Scan for the cell matching the given text and deliver its (X, Y) coordinate at center. 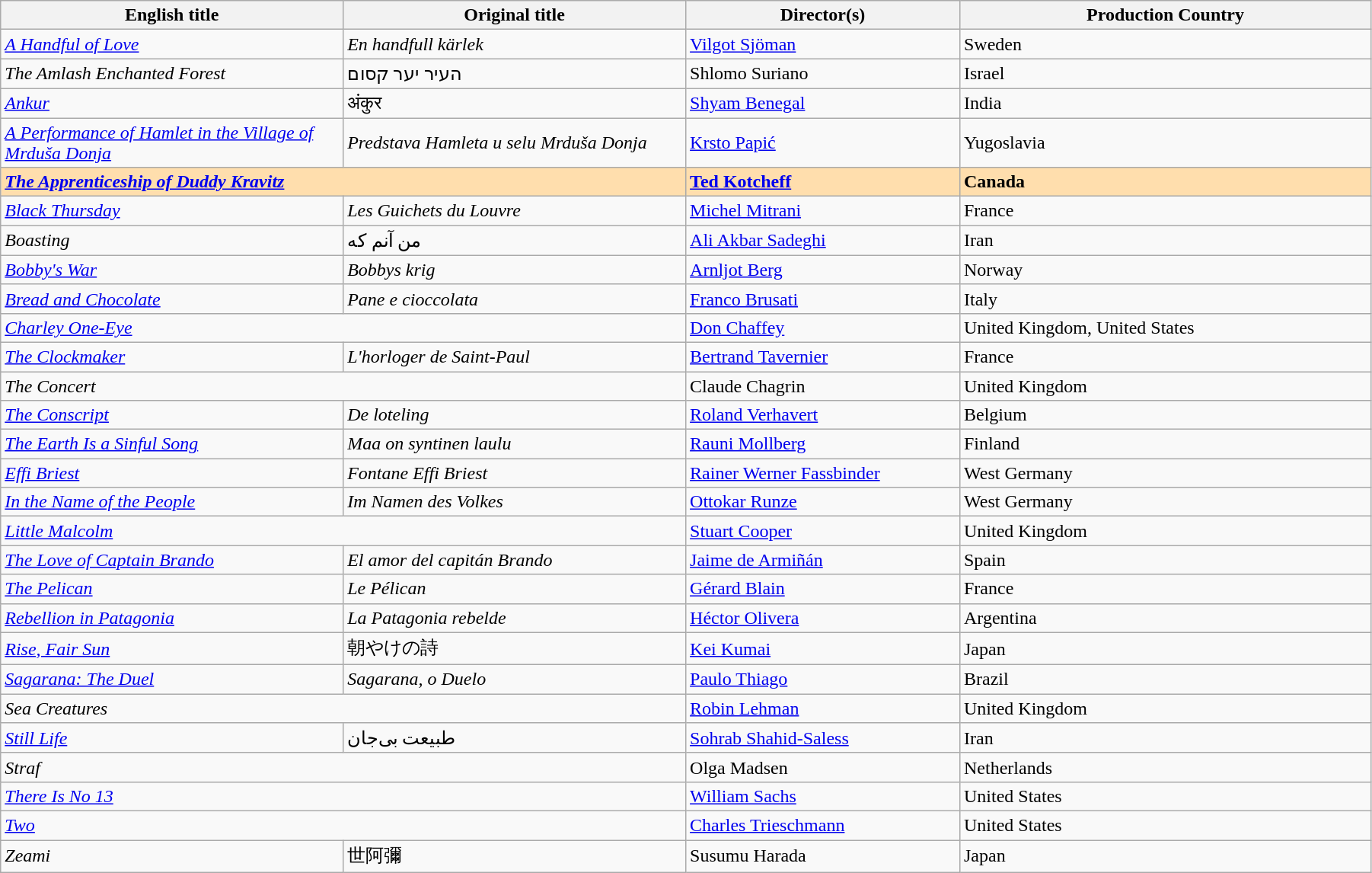
Original title (515, 15)
朝やけの詩 (515, 649)
Roland Verhavert (823, 415)
Sagarana, o Duelo (515, 680)
Ottokar Runze (823, 502)
Arnljot Berg (823, 270)
A Performance of Hamlet in the Village of Mrduša Donja (172, 142)
Sohrab Shahid-Saless (823, 738)
Israel (1165, 74)
Jaime de Armiñán (823, 560)
El amor del capitán Brando (515, 560)
अंकुर (515, 103)
Rauni Mollberg (823, 444)
Kei Kumai (823, 649)
Héctor Olivera (823, 618)
In the Name of the People (172, 502)
Charles Trieschmann (823, 825)
Ankur (172, 103)
The Earth Is a Sinful Song (172, 444)
A Handful of Love (172, 44)
United Kingdom, United States (1165, 328)
Straf (343, 767)
Zeami (172, 856)
Black Thursday (172, 211)
Pane e cioccolata (515, 299)
De loteling (515, 415)
Production Country (1165, 15)
Gérard Blain (823, 589)
Olga Madsen (823, 767)
Sagarana: The Duel (172, 680)
The Apprenticeship of Duddy Kravitz (343, 182)
Charley One-Eye (343, 328)
Bobby's War (172, 270)
Bertrand Tavernier (823, 357)
Canada (1165, 182)
The Love of Captain Brando (172, 560)
Ali Akbar Sadeghi (823, 241)
Franco Brusati (823, 299)
Krsto Papić (823, 142)
Susumu Harada (823, 856)
Bread and Chocolate (172, 299)
Belgium (1165, 415)
Yugoslavia (1165, 142)
Bobbys krig (515, 270)
Little Malcolm (343, 531)
Fontane Effi Briest (515, 473)
Les Guichets du Louvre (515, 211)
Im Namen des Volkes (515, 502)
Michel Mitrani (823, 211)
Predstava Hamleta u selu Mrduša Donja (515, 142)
There Is No 13 (343, 796)
Don Chaffey (823, 328)
Norway (1165, 270)
Sweden (1165, 44)
The Conscript (172, 415)
世阿彌 (515, 856)
העיר יער קסום (515, 74)
Shyam Benegal (823, 103)
Netherlands (1165, 767)
The Concert (343, 386)
Robin Lehman (823, 708)
Rebellion in Patagonia (172, 618)
Italy (1165, 299)
The Amlash Enchanted Forest (172, 74)
Rise, Fair Sun (172, 649)
En handfull kärlek (515, 44)
English title (172, 15)
Effi Briest (172, 473)
L'horloger de Saint-Paul (515, 357)
Le Pélican (515, 589)
Maa on syntinen laulu (515, 444)
Sea Creatures (343, 708)
India (1165, 103)
Two (343, 825)
Ted Kotcheff (823, 182)
Vilgot Sjöman (823, 44)
La Patagonia rebelde (515, 618)
Still Life (172, 738)
Spain (1165, 560)
Finland (1165, 444)
Stuart Cooper (823, 531)
Claude Chagrin (823, 386)
Argentina (1165, 618)
من آنم که (515, 241)
طبیعت بی‌جان (515, 738)
Rainer Werner Fassbinder (823, 473)
Shlomo Suriano (823, 74)
William Sachs (823, 796)
Director(s) (823, 15)
Brazil (1165, 680)
The Pelican (172, 589)
Paulo Thiago (823, 680)
The Clockmaker (172, 357)
Boasting (172, 241)
